Locate the cell with the specified text and output its [x, y] center coordinate. 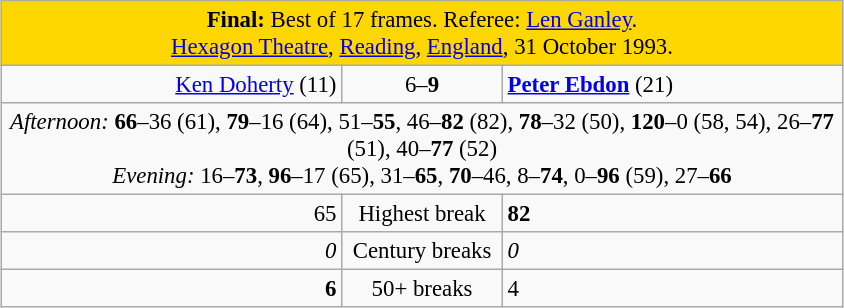
Final: Best of 17 frames. Referee: Len Ganley.Hexagon Theatre, Reading, England, 31 October 1993. [422, 34]
Peter Ebdon (21) [672, 85]
4 [672, 289]
Ken Doherty (11) [172, 85]
Highest break [422, 214]
50+ breaks [422, 289]
6–9 [422, 85]
65 [172, 214]
82 [672, 214]
Century breaks [422, 251]
6 [172, 289]
